Extract the (x, y) coordinate from the center of the cell holding the provided text.  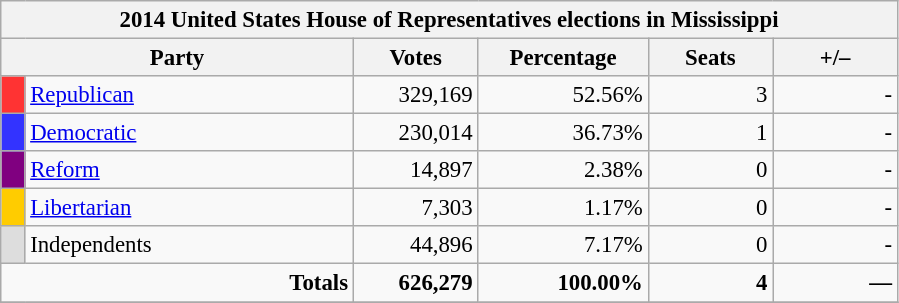
— (836, 283)
230,014 (416, 133)
44,896 (416, 245)
Votes (416, 58)
Party (178, 58)
36.73% (563, 133)
14,897 (416, 170)
2014 United States House of Representatives elections in Mississippi (450, 20)
2.38% (563, 170)
Independents (189, 245)
Democratic (189, 133)
Reform (189, 170)
Libertarian (189, 208)
3 (710, 95)
+/– (836, 58)
100.00% (563, 283)
1.17% (563, 208)
Totals (178, 283)
52.56% (563, 95)
Seats (710, 58)
1 (710, 133)
7.17% (563, 245)
Republican (189, 95)
Percentage (563, 58)
626,279 (416, 283)
4 (710, 283)
329,169 (416, 95)
7,303 (416, 208)
